From the cell containing the given text, extract its center point as [x, y] coordinate. 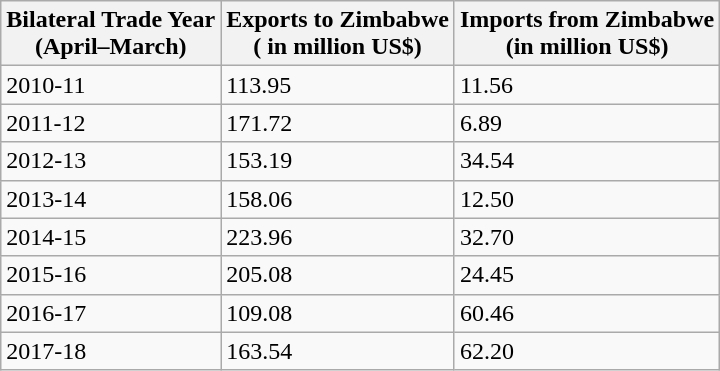
24.45 [586, 275]
2010-11 [111, 85]
171.72 [338, 123]
223.96 [338, 237]
109.08 [338, 313]
2015-16 [111, 275]
Bilateral Trade Year(April–March) [111, 34]
11.56 [586, 85]
163.54 [338, 351]
32.70 [586, 237]
12.50 [586, 199]
34.54 [586, 161]
2012-13 [111, 161]
2013-14 [111, 199]
158.06 [338, 199]
Imports from Zimbabwe(in million US$) [586, 34]
2014-15 [111, 237]
62.20 [586, 351]
2017-18 [111, 351]
Exports to Zimbabwe( in million US$) [338, 34]
113.95 [338, 85]
60.46 [586, 313]
2016-17 [111, 313]
6.89 [586, 123]
205.08 [338, 275]
153.19 [338, 161]
2011-12 [111, 123]
